From the cell containing the given text, extract its center point as [X, Y] coordinate. 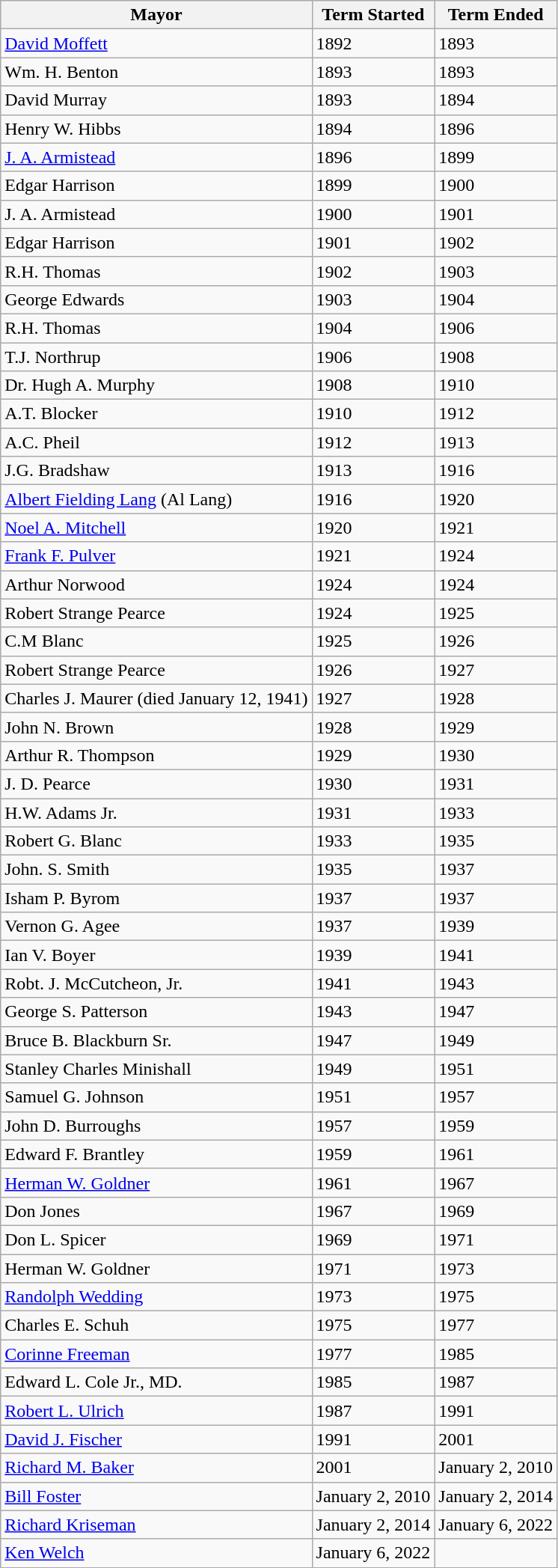
Ian V. Boyer [156, 955]
Corinne Freeman [156, 1354]
T.J. Northrup [156, 357]
Edward L. Cole Jr., MD. [156, 1382]
Edward F. Brantley [156, 1154]
Don Jones [156, 1211]
George S. Patterson [156, 1012]
Don L. Spicer [156, 1239]
Ken Welch [156, 1553]
1892 [373, 43]
John D. Burroughs [156, 1126]
Richard Kriseman [156, 1525]
Term Ended [496, 15]
Bill Foster [156, 1496]
Charles E. Schuh [156, 1326]
Henry W. Hibbs [156, 129]
H.W. Adams Jr. [156, 812]
David Murray [156, 100]
A.T. Blocker [156, 414]
Arthur Norwood [156, 585]
Samuel G. Johnson [156, 1097]
Stanley Charles Minishall [156, 1069]
Robert L. Ulrich [156, 1411]
Robt. J. McCutcheon, Jr. [156, 983]
Richard M. Baker [156, 1468]
Wm. H. Benton [156, 72]
Noel A. Mitchell [156, 528]
Charles J. Maurer (died January 12, 1941) [156, 698]
Albert Fielding Lang (Al Lang) [156, 499]
A.C. Pheil [156, 442]
Vernon G. Agee [156, 927]
Frank F. Pulver [156, 556]
Mayor [156, 15]
J.G. Bradshaw [156, 471]
Isham P. Byrom [156, 898]
Term Started [373, 15]
Dr. Hugh A. Murphy [156, 385]
J. D. Pearce [156, 784]
Randolph Wedding [156, 1297]
George Edwards [156, 299]
C.M Blanc [156, 641]
Arthur R. Thompson [156, 755]
David J. Fischer [156, 1439]
David Moffett [156, 43]
Robert G. Blanc [156, 841]
John. S. Smith [156, 870]
John N. Brown [156, 727]
Bruce B. Blackburn Sr. [156, 1040]
